Extract the (x, y) coordinate from the center of the cell holding the provided text.  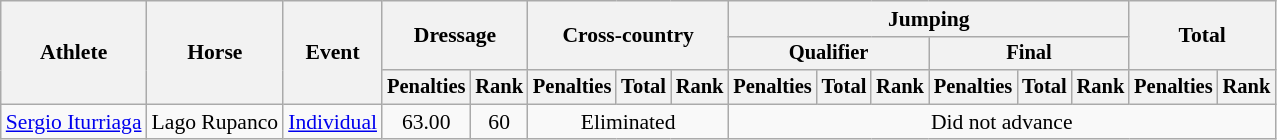
Did not advance (1002, 122)
Dressage (455, 36)
Sergio Iturriaga (74, 122)
Event (332, 52)
Cross-country (628, 36)
Eliminated (628, 122)
Individual (332, 122)
63.00 (426, 122)
Athlete (74, 52)
Final (1029, 54)
Qualifier (828, 54)
Jumping (928, 19)
Lago Rupanco (216, 122)
Horse (216, 52)
60 (499, 122)
